Determine the (x, y) coordinate at the center of the cell enclosing the given text.  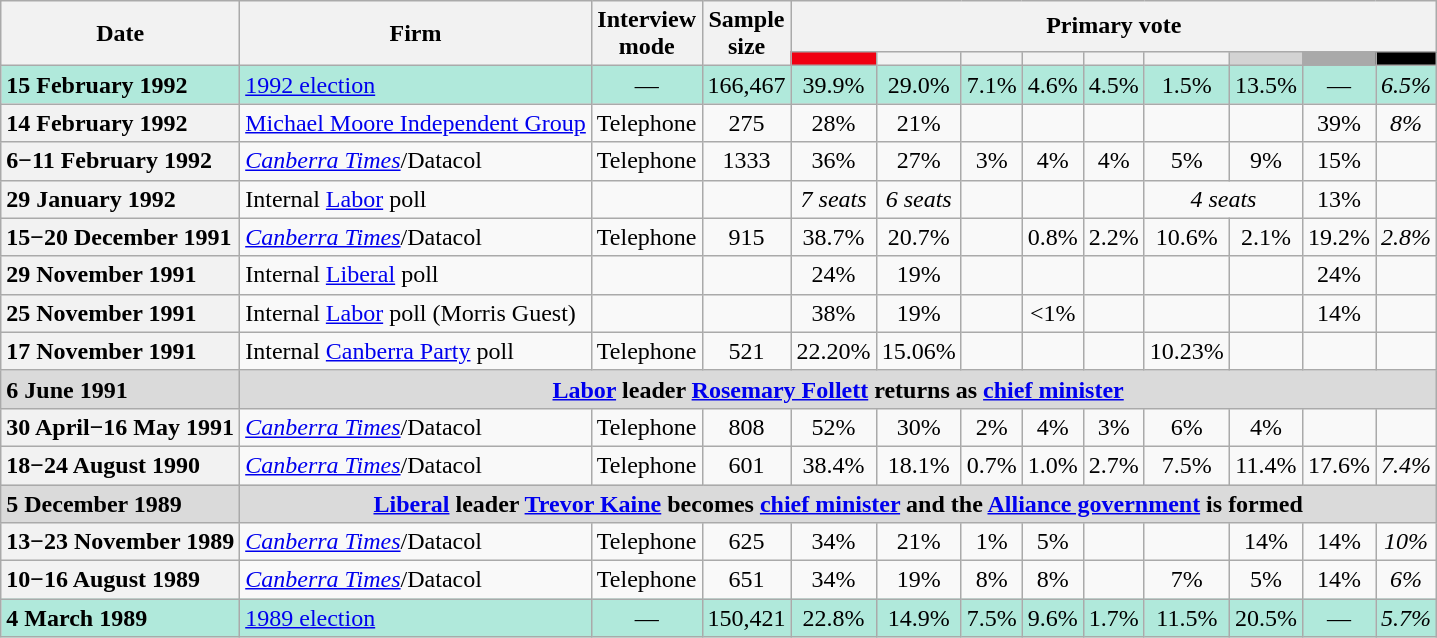
39% (1338, 123)
22.8% (834, 618)
25 November 1991 (120, 313)
150,421 (746, 618)
4.5% (1114, 85)
1989 election (416, 618)
7.4% (1406, 465)
22.20% (834, 351)
17 November 1991 (120, 351)
17.6% (1338, 465)
11.5% (1186, 618)
Internal Labor poll (Morris Guest) (416, 313)
7.1% (992, 85)
0.7% (992, 465)
1.0% (1052, 465)
10−16 August 1989 (120, 580)
6 June 1991 (120, 389)
29.0% (918, 85)
5 December 1989 (120, 503)
10% (1406, 542)
1333 (746, 161)
2.1% (1266, 237)
15% (1338, 161)
14 February 1992 (120, 123)
4 March 1989 (120, 618)
28% (834, 123)
9.6% (1052, 618)
2% (992, 427)
0.8% (1052, 237)
Date (120, 34)
625 (746, 542)
Labor leader Rosemary Follett returns as chief minister (838, 389)
38.4% (834, 465)
15.06% (918, 351)
27% (918, 161)
Michael Moore Independent Group (416, 123)
<1% (1052, 313)
6 seats (918, 199)
601 (746, 465)
19.2% (1338, 237)
36% (834, 161)
1.7% (1114, 618)
15 February 1992 (120, 85)
38% (834, 313)
808 (746, 427)
30 April−16 May 1991 (120, 427)
6.5% (1406, 85)
7 seats (834, 199)
15−20 December 1991 (120, 237)
20.5% (1266, 618)
30% (918, 427)
Primary vote (1114, 26)
1.5% (1186, 85)
20.7% (918, 237)
2.8% (1406, 237)
7% (1186, 580)
915 (746, 237)
10.6% (1186, 237)
521 (746, 351)
6−11 February 1992 (120, 161)
651 (746, 580)
5.7% (1406, 618)
Interviewmode (646, 34)
18.1% (918, 465)
275 (746, 123)
13.5% (1266, 85)
Samplesize (746, 34)
13−23 November 1989 (120, 542)
Internal Liberal poll (416, 275)
Firm (416, 34)
13% (1338, 199)
52% (834, 427)
166,467 (746, 85)
Internal Labor poll (416, 199)
29 January 1992 (120, 199)
9% (1266, 161)
2.7% (1114, 465)
10.23% (1186, 351)
1% (992, 542)
29 November 1991 (120, 275)
1992 election (416, 85)
14.9% (918, 618)
11.4% (1266, 465)
18−24 August 1990 (120, 465)
39.9% (834, 85)
4.6% (1052, 85)
Internal Canberra Party poll (416, 351)
2.2% (1114, 237)
38.7% (834, 237)
4 seats (1223, 199)
Liberal leader Trevor Kaine becomes chief minister and the Alliance government is formed (838, 503)
